Scan for the cell matching the given text and deliver its [x, y] coordinate at center. 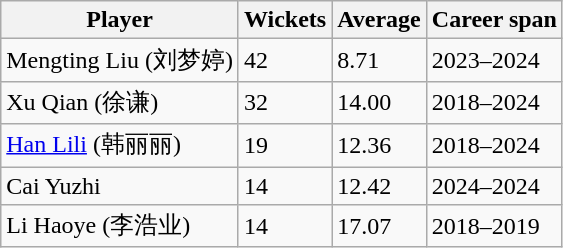
8.71 [380, 60]
17.07 [380, 226]
Li Haoye (李浩业) [120, 226]
14.00 [380, 102]
32 [284, 102]
2024–2024 [494, 185]
Mengting Liu (刘梦婷) [120, 60]
42 [284, 60]
12.36 [380, 146]
Cai Yuzhi [120, 185]
Xu Qian (徐谦) [120, 102]
Han Lili (韩丽丽) [120, 146]
Career span [494, 20]
Average [380, 20]
2023–2024 [494, 60]
Wickets [284, 20]
12.42 [380, 185]
19 [284, 146]
Player [120, 20]
2018–2019 [494, 226]
